Search for the cell housing the specified text and yield its [x, y] center coordinate. 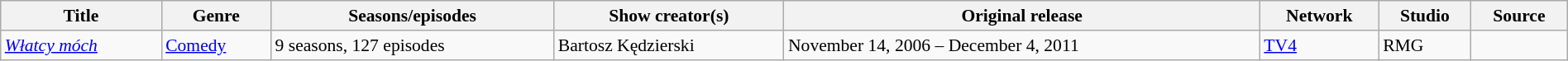
Seasons/episodes [413, 16]
Title [81, 16]
Original release [1022, 16]
Network [1319, 16]
Włatcy móch [81, 45]
November 14, 2006 – December 4, 2011 [1022, 45]
9 seasons, 127 episodes [413, 45]
Studio [1425, 16]
Genre [216, 16]
Source [1520, 16]
Bartosz Kędzierski [669, 45]
Show creator(s) [669, 16]
RMG [1425, 45]
TV4 [1319, 45]
Comedy [216, 45]
